Search for the cell housing the specified text and yield its [x, y] center coordinate. 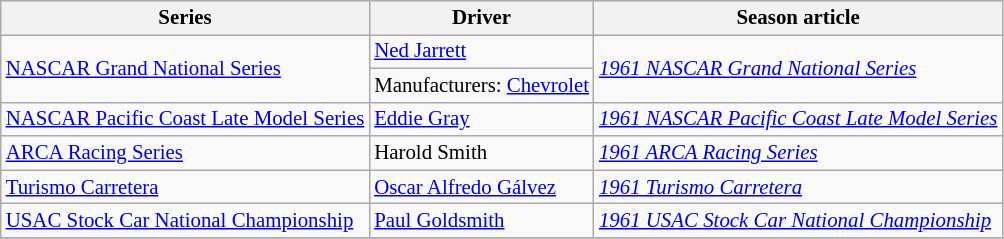
1961 NASCAR Pacific Coast Late Model Series [798, 119]
ARCA Racing Series [185, 153]
1961 Turismo Carretera [798, 187]
1961 ARCA Racing Series [798, 153]
Eddie Gray [482, 119]
Turismo Carretera [185, 187]
NASCAR Grand National Series [185, 68]
Oscar Alfredo Gálvez [482, 187]
Series [185, 18]
USAC Stock Car National Championship [185, 221]
1961 USAC Stock Car National Championship [798, 221]
Paul Goldsmith [482, 221]
Driver [482, 18]
Manufacturers: Chevrolet [482, 85]
NASCAR Pacific Coast Late Model Series [185, 119]
Ned Jarrett [482, 51]
1961 NASCAR Grand National Series [798, 68]
Season article [798, 18]
Harold Smith [482, 153]
